Extract the [X, Y] coordinate from the center of the cell holding the provided text.  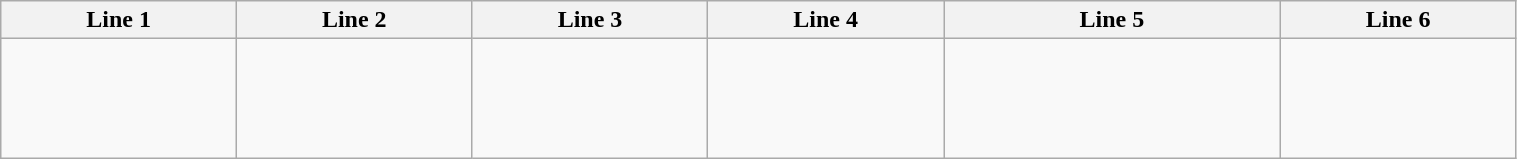
Line 1 [119, 20]
Line 5 [1112, 20]
Line 3 [590, 20]
Line 4 [826, 20]
Line 6 [1398, 20]
Line 2 [354, 20]
